Scan for the cell matching the given text and deliver its (x, y) coordinate at center. 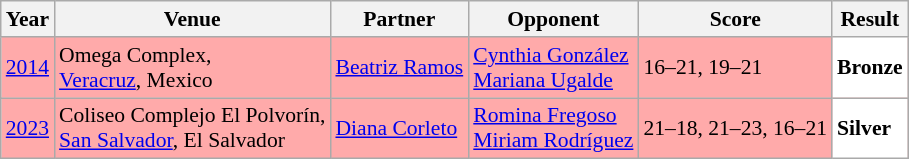
Year (28, 19)
2014 (28, 68)
Coliseo Complejo El Polvorín,San Salvador, El Salvador (192, 128)
2023 (28, 128)
Venue (192, 19)
21–18, 21–23, 16–21 (735, 128)
16–21, 19–21 (735, 68)
Omega Complex,Veracruz, Mexico (192, 68)
Cynthia González Mariana Ugalde (553, 68)
Romina Fregoso Miriam Rodríguez (553, 128)
Opponent (553, 19)
Silver (870, 128)
Diana Corleto (399, 128)
Result (870, 19)
Beatriz Ramos (399, 68)
Partner (399, 19)
Score (735, 19)
Bronze (870, 68)
